Determine the (x, y) coordinate at the center of the cell enclosing the given text.  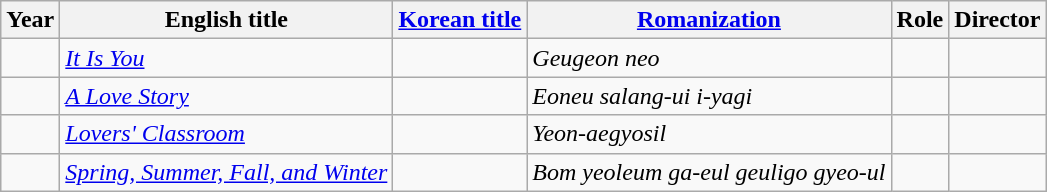
Romanization (709, 20)
Geugeon neo (709, 58)
Bom yeoleum ga-eul geuligo gyeo-ul (709, 172)
Role (920, 20)
Lovers' Classroom (226, 134)
A Love Story (226, 96)
It Is You (226, 58)
Korean title (460, 20)
Eoneu salang-ui i-yagi (709, 96)
Yeon-aegyosil (709, 134)
Year (30, 20)
English title (226, 20)
Director (998, 20)
Spring, Summer, Fall, and Winter (226, 172)
